Find where the given text appears and provide that cell's center as (X, Y) coordinate. 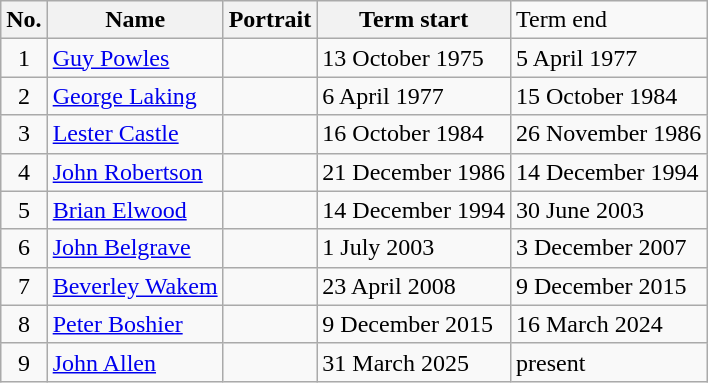
8 (24, 324)
30 June 2003 (608, 210)
16 March 2024 (608, 324)
Peter Boshier (135, 324)
31 March 2025 (414, 362)
23 April 2008 (414, 286)
John Robertson (135, 172)
George Laking (135, 96)
15 October 1984 (608, 96)
5 April 1977 (608, 58)
present (608, 362)
21 December 1986 (414, 172)
5 (24, 210)
Term start (414, 20)
Name (135, 20)
3 (24, 134)
1 (24, 58)
9 (24, 362)
John Allen (135, 362)
Term end (608, 20)
13 October 1975 (414, 58)
3 December 2007 (608, 248)
Beverley Wakem (135, 286)
John Belgrave (135, 248)
Brian Elwood (135, 210)
Portrait (270, 20)
26 November 1986 (608, 134)
6 April 1977 (414, 96)
2 (24, 96)
1 July 2003 (414, 248)
6 (24, 248)
Lester Castle (135, 134)
Guy Powles (135, 58)
16 October 1984 (414, 134)
No. (24, 20)
7 (24, 286)
4 (24, 172)
